Determine the [X, Y] coordinate at the center of the cell enclosing the given text.  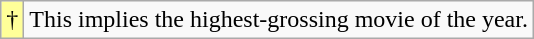
† [12, 20]
This implies the highest-grossing movie of the year. [279, 20]
